Detect which cell encompasses the target text, then output its [x, y] center coordinate. 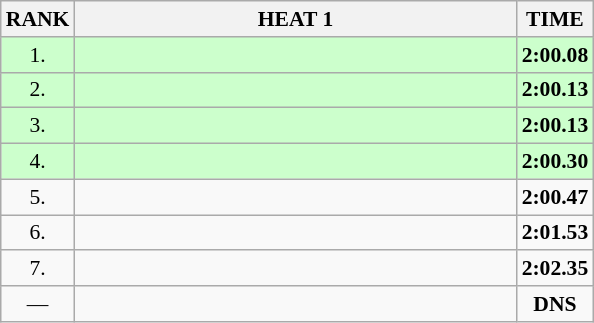
7. [38, 269]
2:01.53 [556, 233]
HEAT 1 [295, 19]
2:00.47 [556, 197]
2:02.35 [556, 269]
2:00.08 [556, 55]
2:00.30 [556, 162]
TIME [556, 19]
3. [38, 126]
RANK [38, 19]
— [38, 304]
4. [38, 162]
2. [38, 90]
1. [38, 55]
6. [38, 233]
DNS [556, 304]
5. [38, 197]
